From the cell containing the given text, extract its center point as (x, y) coordinate. 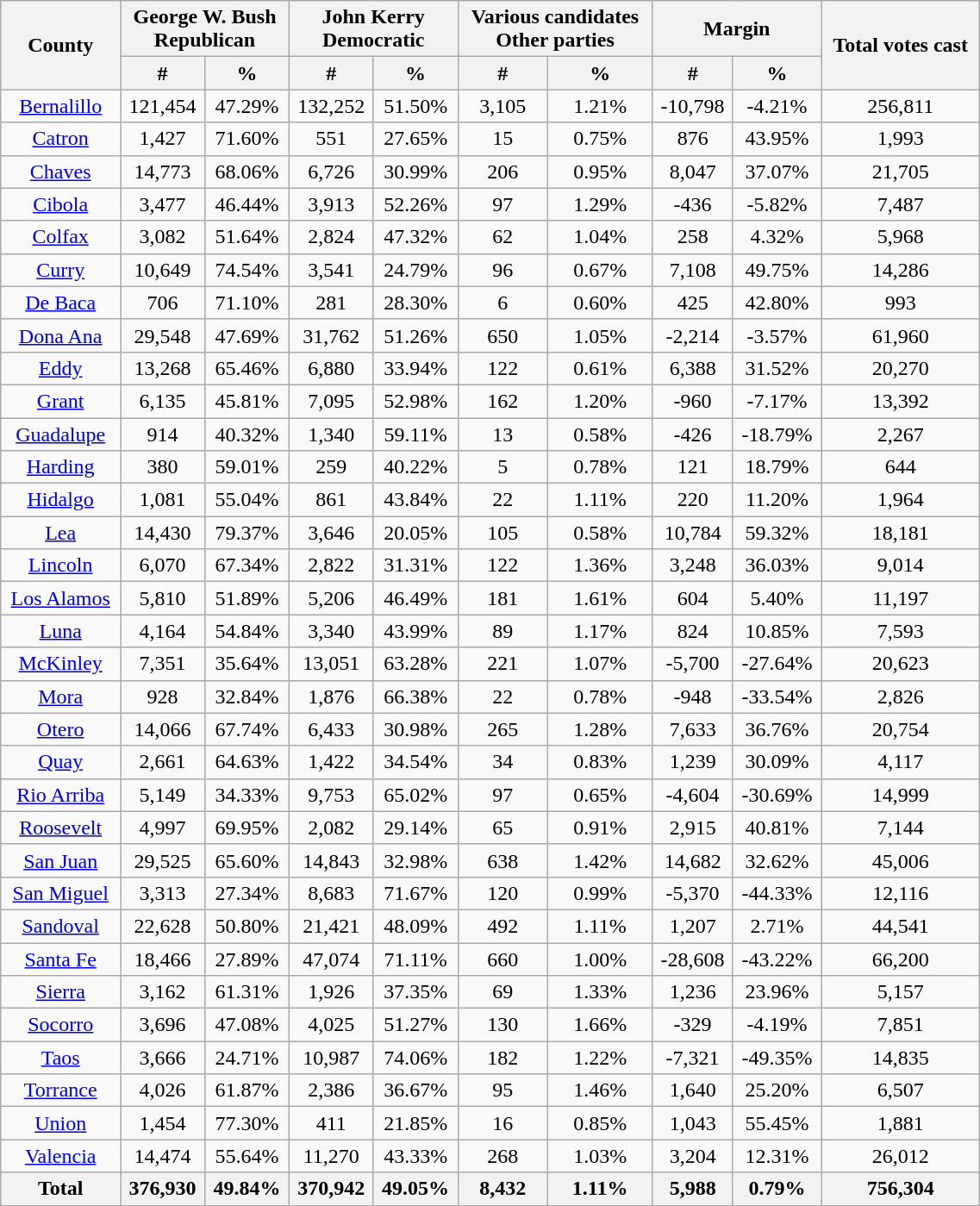
61.31% (247, 992)
7,144 (901, 828)
3,696 (163, 1025)
21,421 (331, 926)
2,267 (901, 434)
-7,321 (693, 1058)
10,987 (331, 1058)
67.34% (247, 566)
Luna (60, 631)
Chaves (60, 172)
31,762 (331, 335)
1,454 (163, 1123)
380 (163, 467)
1,964 (901, 500)
59.11% (415, 434)
-7.17% (777, 401)
-960 (693, 401)
65.02% (415, 795)
Curry (60, 270)
-33.54% (777, 697)
61,960 (901, 335)
1,207 (693, 926)
206 (502, 172)
265 (502, 729)
6,433 (331, 729)
1.03% (600, 1156)
51.50% (415, 106)
7,487 (901, 204)
5,149 (163, 795)
13 (502, 434)
10,784 (693, 533)
4,026 (163, 1090)
29.14% (415, 828)
1.42% (600, 860)
23.96% (777, 992)
2,082 (331, 828)
3,913 (331, 204)
1,640 (693, 1090)
7,108 (693, 270)
256,811 (901, 106)
876 (693, 139)
47.08% (247, 1025)
Colfax (60, 237)
71.10% (247, 303)
36.67% (415, 1090)
1.36% (600, 566)
181 (502, 598)
43.33% (415, 1156)
-43.22% (777, 959)
31.52% (777, 368)
7,351 (163, 664)
121,454 (163, 106)
20,270 (901, 368)
47,074 (331, 959)
3,204 (693, 1156)
29,548 (163, 335)
0.60% (600, 303)
2,661 (163, 762)
1.21% (600, 106)
756,304 (901, 1189)
220 (693, 500)
16 (502, 1123)
51.27% (415, 1025)
49.84% (247, 1189)
30.98% (415, 729)
44,541 (901, 926)
425 (693, 303)
31.31% (415, 566)
18.79% (777, 467)
706 (163, 303)
26,012 (901, 1156)
De Baca (60, 303)
162 (502, 401)
-4,604 (693, 795)
21.85% (415, 1123)
3,105 (502, 106)
Various candidatesOther parties (555, 29)
914 (163, 434)
52.26% (415, 204)
20,754 (901, 729)
55.64% (247, 1156)
3,082 (163, 237)
Dona Ana (60, 335)
551 (331, 139)
3,248 (693, 566)
12,116 (901, 893)
1,427 (163, 139)
40.22% (415, 467)
4.32% (777, 237)
644 (901, 467)
370,942 (331, 1189)
27.34% (247, 893)
1.00% (600, 959)
7,095 (331, 401)
20,623 (901, 664)
0.91% (600, 828)
37.35% (415, 992)
5,810 (163, 598)
71.60% (247, 139)
5 (502, 467)
Lincoln (60, 566)
San Juan (60, 860)
6,507 (901, 1090)
6,388 (693, 368)
43.84% (415, 500)
4,117 (901, 762)
1.46% (600, 1090)
50.80% (247, 926)
14,843 (331, 860)
71.67% (415, 893)
13,392 (901, 401)
Torrance (60, 1090)
61.87% (247, 1090)
47.69% (247, 335)
4,025 (331, 1025)
2,386 (331, 1090)
40.32% (247, 434)
47.29% (247, 106)
Mora (60, 697)
7,593 (901, 631)
7,851 (901, 1025)
Union (60, 1123)
6,135 (163, 401)
35.64% (247, 664)
55.04% (247, 500)
0.65% (600, 795)
993 (901, 303)
105 (502, 533)
5,206 (331, 598)
1,422 (331, 762)
59.32% (777, 533)
1.17% (600, 631)
411 (331, 1123)
55.45% (777, 1123)
66,200 (901, 959)
6,880 (331, 368)
604 (693, 598)
34 (502, 762)
650 (502, 335)
11,197 (901, 598)
49.05% (415, 1189)
1,876 (331, 697)
-436 (693, 204)
40.81% (777, 828)
1,926 (331, 992)
24.71% (247, 1058)
9,753 (331, 795)
221 (502, 664)
51.64% (247, 237)
43.95% (777, 139)
1,236 (693, 992)
18,466 (163, 959)
1.61% (600, 598)
89 (502, 631)
1.22% (600, 1058)
32.98% (415, 860)
14,682 (693, 860)
Harding (60, 467)
37.07% (777, 172)
-2,214 (693, 335)
21,705 (901, 172)
65 (502, 828)
62 (502, 237)
376,930 (163, 1189)
11,270 (331, 1156)
28.30% (415, 303)
1.66% (600, 1025)
1.20% (600, 401)
492 (502, 926)
6,070 (163, 566)
638 (502, 860)
2,915 (693, 828)
67.74% (247, 729)
33.94% (415, 368)
-30.69% (777, 795)
-10,798 (693, 106)
5,988 (693, 1189)
Margin (737, 29)
0.75% (600, 139)
46.49% (415, 598)
65.60% (247, 860)
71.11% (415, 959)
-4.21% (777, 106)
Valencia (60, 1156)
36.76% (777, 729)
4,164 (163, 631)
Otero (60, 729)
George W. BushRepublican (205, 29)
77.30% (247, 1123)
30.09% (777, 762)
1,340 (331, 434)
-44.33% (777, 893)
0.85% (600, 1123)
County (60, 45)
54.84% (247, 631)
14,773 (163, 172)
3,646 (331, 533)
Total votes cast (901, 45)
66.38% (415, 697)
Total (60, 1189)
1,043 (693, 1123)
2,822 (331, 566)
8,683 (331, 893)
Grant (60, 401)
1.28% (600, 729)
0.67% (600, 270)
Quay (60, 762)
14,430 (163, 533)
27.65% (415, 139)
79.37% (247, 533)
Eddy (60, 368)
-4.19% (777, 1025)
268 (502, 1156)
Socorro (60, 1025)
182 (502, 1058)
McKinley (60, 664)
-948 (693, 697)
95 (502, 1090)
0.61% (600, 368)
64.63% (247, 762)
69.95% (247, 828)
52.98% (415, 401)
14,999 (901, 795)
14,286 (901, 270)
3,162 (163, 992)
Sierra (60, 992)
32.84% (247, 697)
3,313 (163, 893)
29,525 (163, 860)
14,835 (901, 1058)
1.05% (600, 335)
-5.82% (777, 204)
14,066 (163, 729)
1.07% (600, 664)
2.71% (777, 926)
5.40% (777, 598)
10,649 (163, 270)
11.20% (777, 500)
Sandoval (60, 926)
Bernalillo (60, 106)
1,993 (901, 139)
45.81% (247, 401)
-3.57% (777, 335)
281 (331, 303)
4,997 (163, 828)
Catron (60, 139)
12.31% (777, 1156)
3,541 (331, 270)
-5,370 (693, 893)
-28,608 (693, 959)
34.33% (247, 795)
20.05% (415, 533)
47.32% (415, 237)
22,628 (163, 926)
6,726 (331, 172)
5,157 (901, 992)
2,826 (901, 697)
59.01% (247, 467)
15 (502, 139)
14,474 (163, 1156)
30.99% (415, 172)
3,340 (331, 631)
1.29% (600, 204)
69 (502, 992)
63.28% (415, 664)
45,006 (901, 860)
259 (331, 467)
132,252 (331, 106)
7,633 (693, 729)
Taos (60, 1058)
Hidalgo (60, 500)
1.33% (600, 992)
51.26% (415, 335)
27.89% (247, 959)
-49.35% (777, 1058)
1,081 (163, 500)
John KerryDemocratic (373, 29)
6 (502, 303)
48.09% (415, 926)
258 (693, 237)
-5,700 (693, 664)
24.79% (415, 270)
32.62% (777, 860)
10.85% (777, 631)
Rio Arriba (60, 795)
34.54% (415, 762)
3,666 (163, 1058)
36.03% (777, 566)
96 (502, 270)
13,051 (331, 664)
824 (693, 631)
68.06% (247, 172)
861 (331, 500)
18,181 (901, 533)
-27.64% (777, 664)
Santa Fe (60, 959)
1.04% (600, 237)
9,014 (901, 566)
0.79% (777, 1189)
660 (502, 959)
0.95% (600, 172)
120 (502, 893)
65.46% (247, 368)
74.54% (247, 270)
1,239 (693, 762)
-329 (693, 1025)
Cibola (60, 204)
51.89% (247, 598)
0.83% (600, 762)
49.75% (777, 270)
Roosevelt (60, 828)
42.80% (777, 303)
25.20% (777, 1090)
Los Alamos (60, 598)
13,268 (163, 368)
5,968 (901, 237)
8,047 (693, 172)
1,881 (901, 1123)
2,824 (331, 237)
46.44% (247, 204)
0.99% (600, 893)
San Miguel (60, 893)
130 (502, 1025)
Guadalupe (60, 434)
43.99% (415, 631)
3,477 (163, 204)
8,432 (502, 1189)
121 (693, 467)
928 (163, 697)
Lea (60, 533)
74.06% (415, 1058)
-426 (693, 434)
-18.79% (777, 434)
